Identify which cell holds the provided text, then report its (x, y) central coordinate. 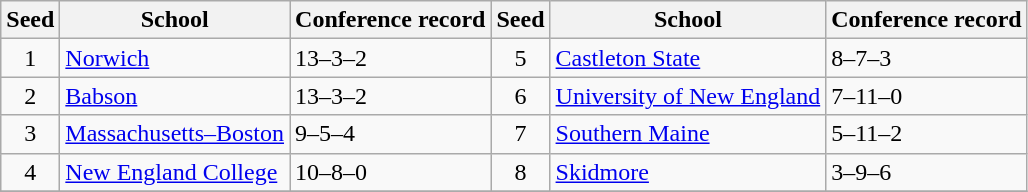
10–8–0 (390, 172)
5–11–2 (926, 134)
3–9–6 (926, 172)
6 (520, 96)
2 (30, 96)
3 (30, 134)
Skidmore (688, 172)
8 (520, 172)
Castleton State (688, 58)
7–11–0 (926, 96)
Southern Maine (688, 134)
Massachusetts–Boston (175, 134)
7 (520, 134)
9–5–4 (390, 134)
Babson (175, 96)
5 (520, 58)
Norwich (175, 58)
8–7–3 (926, 58)
1 (30, 58)
4 (30, 172)
University of New England (688, 96)
New England College (175, 172)
